Return the (X, Y) coordinate for the center point of the cell that contains the specified text.  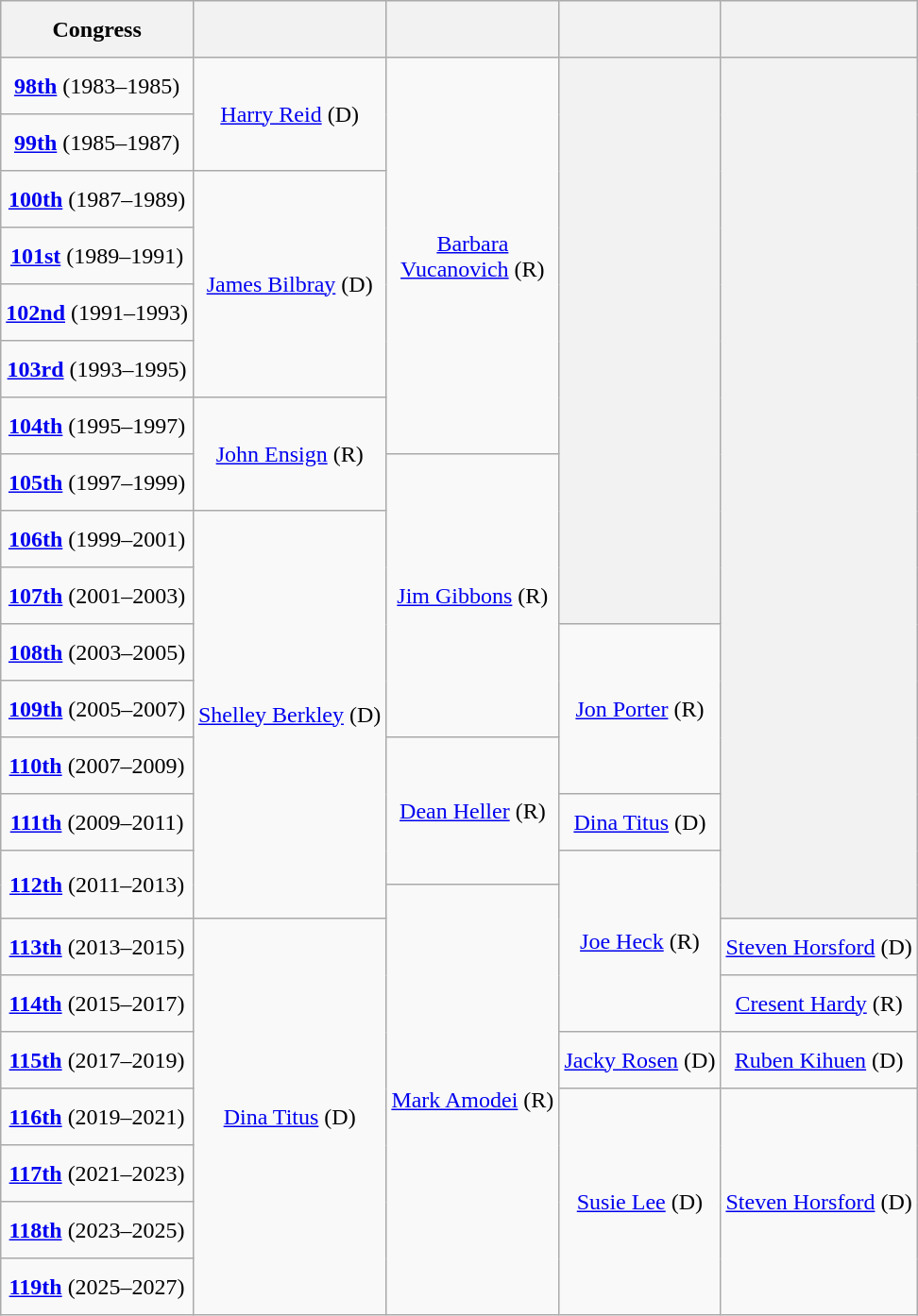
119th (2025–2027) (97, 1287)
118th (2023–2025) (97, 1230)
Jim Gibbons (R) (472, 596)
BarbaraVucanovich (R) (472, 256)
109th (2005–2007) (97, 709)
117th (2021–2023) (97, 1173)
Ruben Kihuen (D) (819, 1060)
98th (1983–1985) (97, 86)
102nd (1991–1993) (97, 312)
John Ensign (R) (289, 454)
Jon Porter (R) (640, 709)
110th (2007–2009) (97, 766)
100th (1987–1989) (97, 199)
104th (1995–1997) (97, 426)
Jacky Rosen (D) (640, 1060)
James Bilbray (D) (289, 284)
107th (2001–2003) (97, 596)
Susie Lee (D) (640, 1202)
116th (2019–2021) (97, 1117)
106th (1999–2001) (97, 539)
Congress (97, 29)
Mark Amodei (R) (472, 1100)
111th (2009–2011) (97, 822)
Cresent Hardy (R) (819, 1004)
Shelley Berkley (D) (289, 715)
Dean Heller (R) (472, 811)
115th (2017–2019) (97, 1060)
114th (2015–2017) (97, 1004)
105th (1997–1999) (97, 482)
108th (2003–2005) (97, 652)
103rd (1993–1995) (97, 369)
Joe Heck (R) (640, 941)
99th (1985–1987) (97, 143)
Harry Reid (D) (289, 114)
101st (1989–1991) (97, 256)
112th (2011–2013) (97, 885)
113th (2013–2015) (97, 947)
